Return (x, y) of the center of cell containing provided text 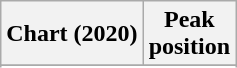
Peakposition (189, 34)
Chart (2020) (72, 34)
